Extract the (X, Y) coordinate from the center of the cell holding the provided text.  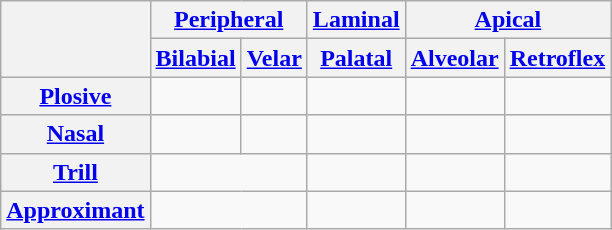
Plosive (76, 96)
Approximant (76, 210)
Palatal (356, 58)
Bilabial (196, 58)
Retroflex (558, 58)
Alveolar (454, 58)
Trill (76, 172)
Nasal (76, 134)
Laminal (356, 20)
Apical (508, 20)
Peripheral (228, 20)
Velar (274, 58)
